Return the (x, y) coordinate for the center point of the cell that contains the specified text.  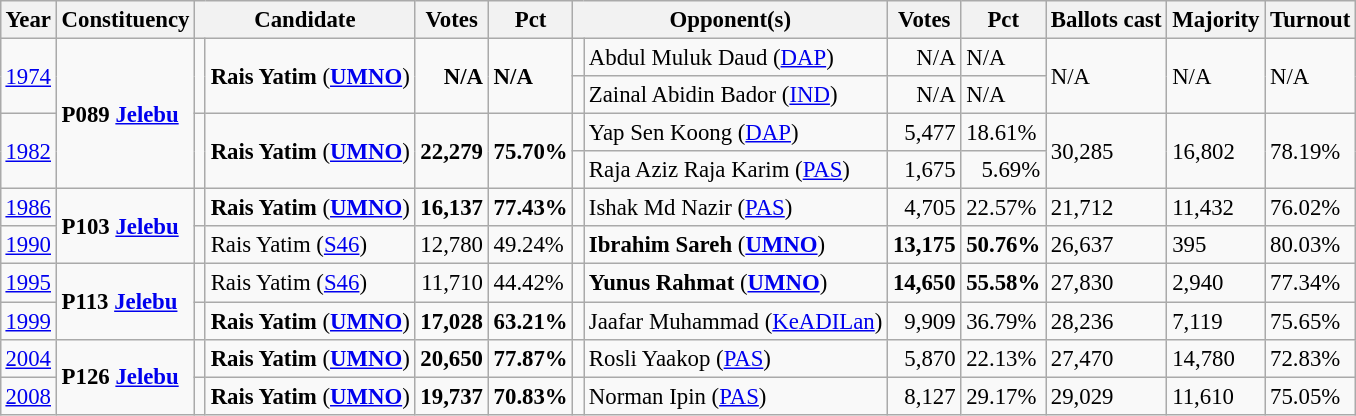
Jaafar Muhammad (KeADILan) (736, 321)
77.43% (530, 208)
27,470 (1106, 358)
75.70% (530, 152)
12,780 (452, 245)
5,870 (924, 358)
Ishak Md Nazir (PAS) (736, 208)
2008 (28, 396)
19,737 (452, 396)
13,175 (924, 245)
22.57% (1004, 208)
395 (1216, 245)
Zainal Abidin Bador (IND) (736, 95)
28,236 (1106, 321)
Ballots cast (1106, 20)
16,137 (452, 208)
36.79% (1004, 321)
2004 (28, 358)
29,029 (1106, 396)
22.13% (1004, 358)
26,637 (1106, 245)
8,127 (924, 396)
Candidate (305, 20)
9,909 (924, 321)
P089 Jelebu (125, 113)
77.87% (530, 358)
Yunus Rahmat (UMNO) (736, 283)
1990 (28, 245)
1986 (28, 208)
14,650 (924, 283)
Opponent(s) (730, 20)
P113 Jelebu (125, 302)
5,477 (924, 133)
Ibrahim Sareh (UMNO) (736, 245)
75.65% (1310, 321)
1982 (28, 152)
11,610 (1216, 396)
P126 Jelebu (125, 376)
Yap Sen Koong (DAP) (736, 133)
75.05% (1310, 396)
63.21% (530, 321)
Abdul Muluk Daud (DAP) (736, 57)
78.19% (1310, 152)
72.83% (1310, 358)
14,780 (1216, 358)
Constituency (125, 20)
5.69% (1004, 170)
Year (28, 20)
49.24% (530, 245)
P103 Jelebu (125, 226)
Norman Ipin (PAS) (736, 396)
77.34% (1310, 283)
50.76% (1004, 245)
55.58% (1004, 283)
11,710 (452, 283)
1,675 (924, 170)
7,119 (1216, 321)
80.03% (1310, 245)
17,028 (452, 321)
76.02% (1310, 208)
16,802 (1216, 152)
1974 (28, 76)
1999 (28, 321)
30,285 (1106, 152)
4,705 (924, 208)
20,650 (452, 358)
22,279 (452, 152)
Raja Aziz Raja Karim (PAS) (736, 170)
1995 (28, 283)
Majority (1216, 20)
11,432 (1216, 208)
44.42% (530, 283)
27,830 (1106, 283)
Rosli Yaakop (PAS) (736, 358)
2,940 (1216, 283)
70.83% (530, 396)
18.61% (1004, 133)
29.17% (1004, 396)
21,712 (1106, 208)
Turnout (1310, 20)
